Identify which cell holds the provided text, then report its [X, Y] central coordinate. 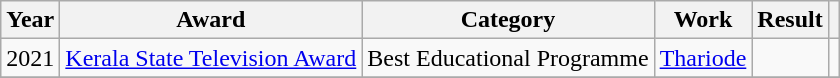
Thariode [703, 58]
Award [211, 20]
Best Educational Programme [508, 58]
Year [30, 20]
2021 [30, 58]
Category [508, 20]
Work [703, 20]
Result [790, 20]
Kerala State Television Award [211, 58]
